Return [X, Y] of the center of cell containing provided text 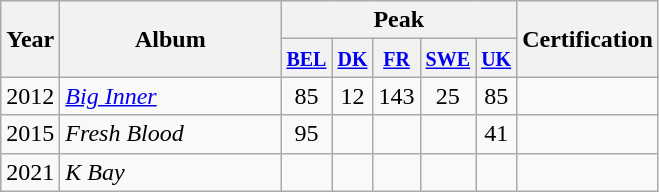
95 [306, 134]
FR [396, 58]
Album [170, 39]
Peak [399, 20]
2021 [30, 172]
2012 [30, 96]
Fresh Blood [170, 134]
12 [352, 96]
UK [496, 58]
Certification [588, 39]
143 [396, 96]
2015 [30, 134]
41 [496, 134]
Big Inner [170, 96]
DK [352, 58]
Year [30, 39]
K Bay [170, 172]
25 [448, 96]
SWE [448, 58]
BEL [306, 58]
